Identify which cell holds the provided text, then report its (X, Y) central coordinate. 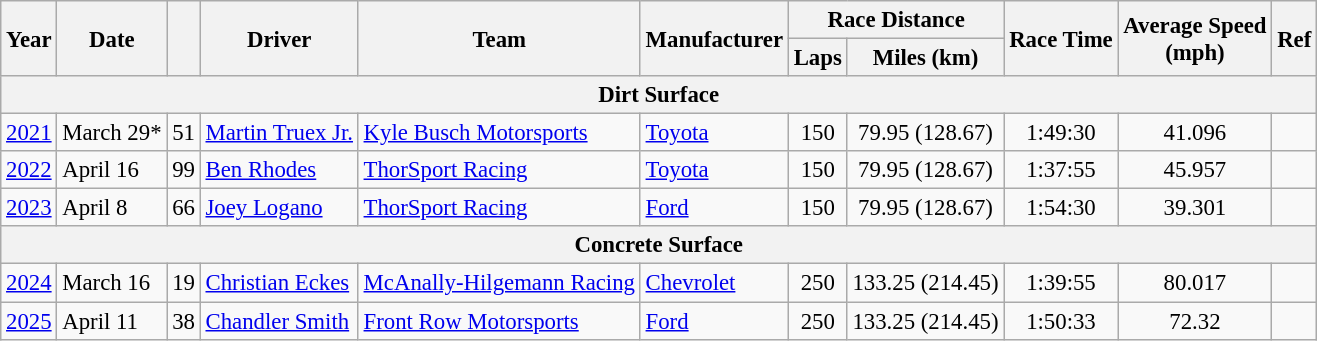
1:37:55 (1061, 170)
Chandler Smith (279, 321)
1:49:30 (1061, 133)
Joey Logano (279, 208)
45.957 (1195, 170)
99 (184, 170)
Chevrolet (714, 283)
Christian Eckes (279, 283)
2023 (29, 208)
April 11 (112, 321)
Date (112, 38)
April 16 (112, 170)
March 16 (112, 283)
41.096 (1195, 133)
Miles (km) (926, 58)
1:39:55 (1061, 283)
Front Row Motorsports (499, 321)
Ref (1294, 38)
1:50:33 (1061, 321)
McAnally-Hilgemann Racing (499, 283)
Driver (279, 38)
Kyle Busch Motorsports (499, 133)
2021 (29, 133)
66 (184, 208)
2025 (29, 321)
Laps (818, 58)
2022 (29, 170)
39.301 (1195, 208)
March 29* (112, 133)
80.017 (1195, 283)
51 (184, 133)
Martin Truex Jr. (279, 133)
April 8 (112, 208)
Team (499, 38)
Year (29, 38)
Ben Rhodes (279, 170)
Concrete Surface (659, 245)
Average Speed(mph) (1195, 38)
Dirt Surface (659, 95)
72.32 (1195, 321)
19 (184, 283)
1:54:30 (1061, 208)
Race Time (1061, 38)
2024 (29, 283)
Race Distance (896, 20)
38 (184, 321)
Manufacturer (714, 38)
